From the cell containing the given text, extract its center point as [X, Y] coordinate. 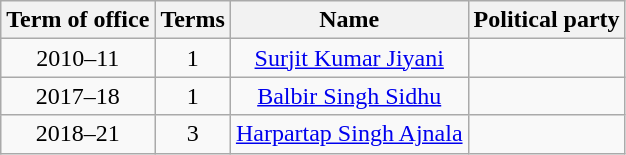
3 [193, 134]
Political party [546, 20]
Term of office [78, 20]
Balbir Singh Sidhu [349, 96]
Surjit Kumar Jiyani [349, 58]
Harpartap Singh Ajnala [349, 134]
2018–21 [78, 134]
Terms [193, 20]
Name [349, 20]
2010–11 [78, 58]
2017–18 [78, 96]
